Return (x, y) of the center of cell containing provided text 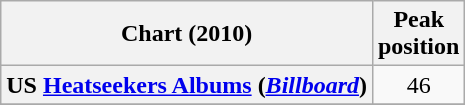
Peakposition (418, 34)
46 (418, 85)
Chart (2010) (187, 34)
US Heatseekers Albums (Billboard) (187, 85)
